Provide the (x, y) coordinate of the cell's center where the given text is located.  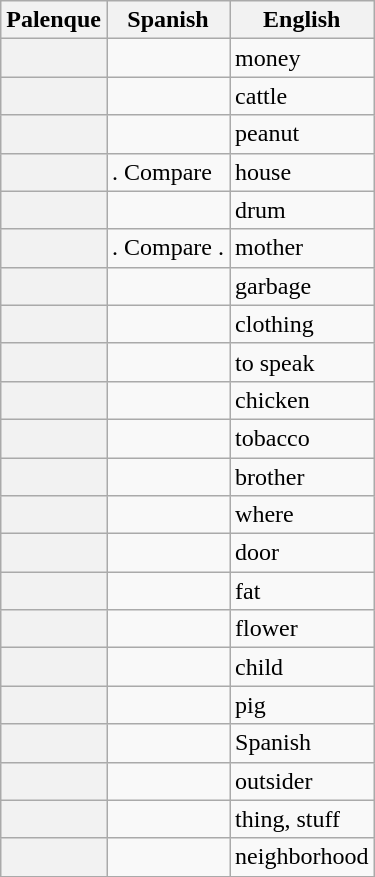
chicken (302, 400)
mother (302, 248)
money (302, 58)
door (302, 553)
tobacco (302, 438)
where (302, 515)
thing, stuff (302, 819)
pig (302, 705)
outsider (302, 781)
brother (302, 477)
neighborhood (302, 857)
house (302, 172)
to speak (302, 362)
Palenque (54, 20)
. Compare (168, 172)
clothing (302, 324)
garbage (302, 286)
. Compare . (168, 248)
peanut (302, 134)
fat (302, 591)
drum (302, 210)
child (302, 667)
cattle (302, 96)
flower (302, 629)
English (302, 20)
